Detect which cell encompasses the target text, then output its [X, Y] center coordinate. 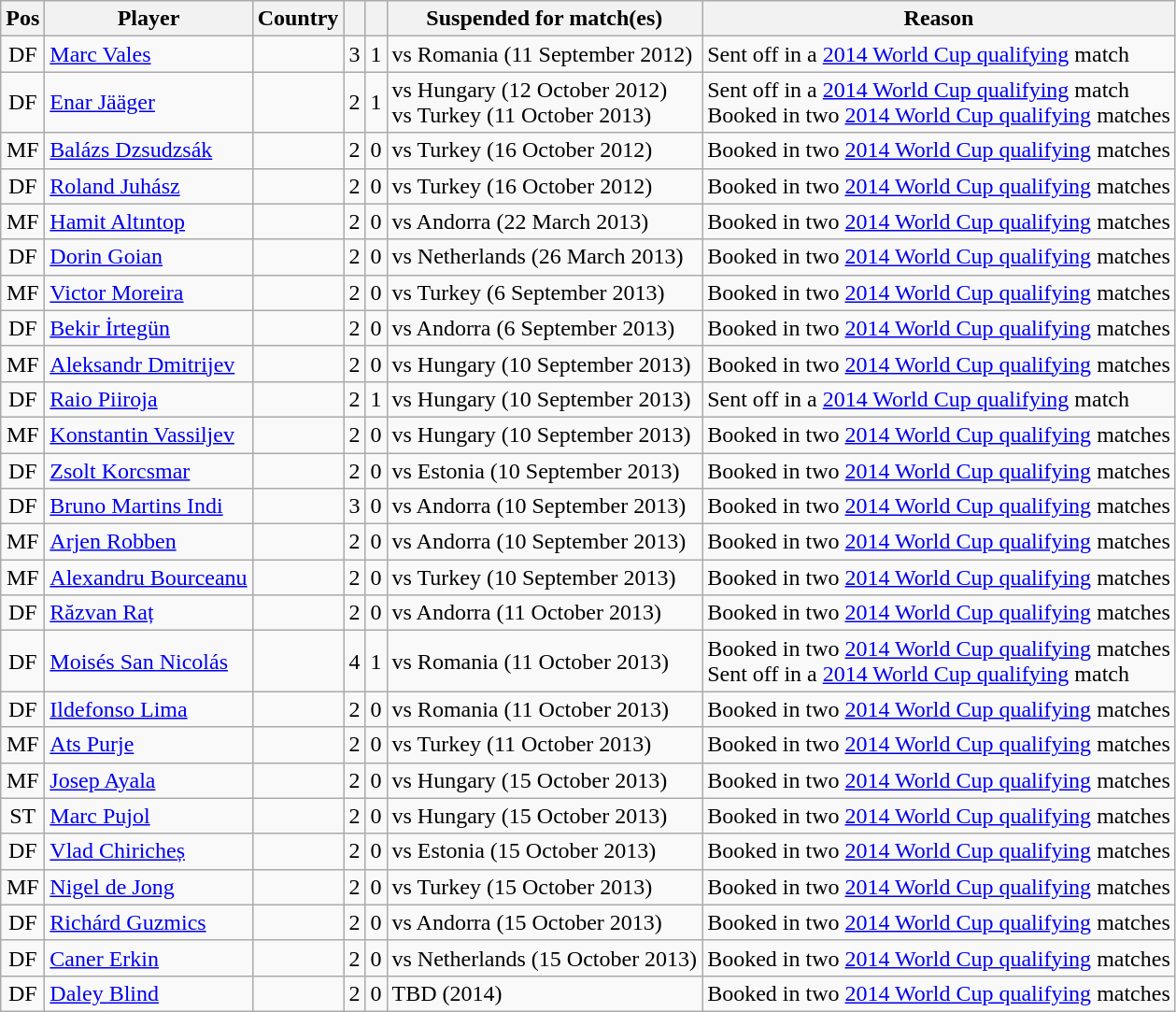
Ildefonso Lima [149, 709]
Nigel de Jong [149, 887]
Hamit Altıntop [149, 221]
Player [149, 19]
Booked in two 2014 World Cup qualifying matchesSent off in a 2014 World Cup qualifying match [940, 662]
Dorin Goian [149, 257]
Vlad Chiricheș [149, 851]
Arjen Robben [149, 542]
Marc Vales [149, 54]
Suspended for match(es) [545, 19]
Zsolt Korcsmar [149, 470]
vs Andorra (15 October 2013) [545, 922]
vs Andorra (22 March 2013) [545, 221]
Bekir İrtegün [149, 328]
Sent off in a 2014 World Cup qualifying matchBooked in two 2014 World Cup qualifying matches [940, 103]
vs Turkey (11 October 2013) [545, 745]
Marc Pujol [149, 816]
Reason [940, 19]
vs Turkey (10 September 2013) [545, 577]
Ats Purje [149, 745]
Raio Piiroja [149, 399]
Roland Juhász [149, 186]
Moisés San Nicolás [149, 662]
Josep Ayala [149, 780]
vs Hungary (12 October 2012)vs Turkey (11 October 2013) [545, 103]
Enar Jääger [149, 103]
TBD (2014) [545, 993]
vs Estonia (15 October 2013) [545, 851]
Country [298, 19]
vs Turkey (6 September 2013) [545, 292]
vs Andorra (11 October 2013) [545, 613]
Daley Blind [149, 993]
Caner Erkin [149, 958]
Victor Moreira [149, 292]
vs Turkey (15 October 2013) [545, 887]
vs Romania (11 September 2012) [545, 54]
Balázs Dzsudzsák [149, 150]
vs Netherlands (15 October 2013) [545, 958]
vs Andorra (6 September 2013) [545, 328]
Răzvan Raț [149, 613]
Alexandru Bourceanu [149, 577]
Aleksandr Dmitrijev [149, 363]
Pos [22, 19]
Richárd Guzmics [149, 922]
Bruno Martins Indi [149, 506]
Konstantin Vassiljev [149, 435]
vs Netherlands (26 March 2013) [545, 257]
vs Estonia (10 September 2013) [545, 470]
ST [22, 816]
4 [355, 662]
